Pinpoint the cell where the given text exists, returning its [X, Y] midpoint coordinate. 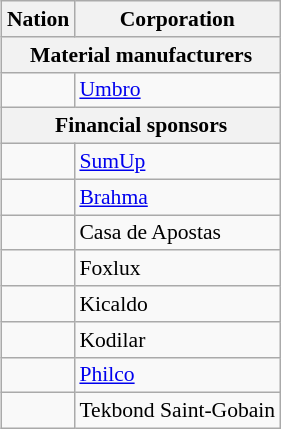
Financial sponsors [141, 126]
Umbro [177, 90]
Nation [38, 19]
Material manufacturers [141, 54]
SumUp [177, 161]
Tekbond Saint-Gobain [177, 411]
Casa de Apostas [177, 232]
Corporation [177, 19]
Kicaldo [177, 304]
Brahma [177, 197]
Foxlux [177, 268]
Philco [177, 375]
Kodilar [177, 339]
